Extract the [x, y] coordinate from the center of the cell holding the provided text.  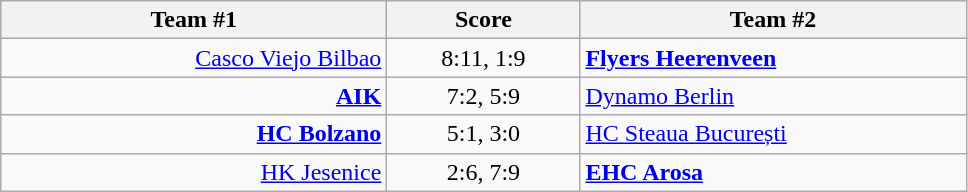
Team #2 [773, 20]
AIK [194, 96]
7:2, 5:9 [484, 96]
2:6, 7:9 [484, 172]
EHC Arosa [773, 172]
HC Bolzano [194, 134]
Dynamo Berlin [773, 96]
HK Jesenice [194, 172]
HC Steaua București [773, 134]
Score [484, 20]
5:1, 3:0 [484, 134]
Flyers Heerenveen [773, 58]
Casco Viejo Bilbao [194, 58]
8:11, 1:9 [484, 58]
Team #1 [194, 20]
